Identify which cell holds the provided text, then report its (x, y) central coordinate. 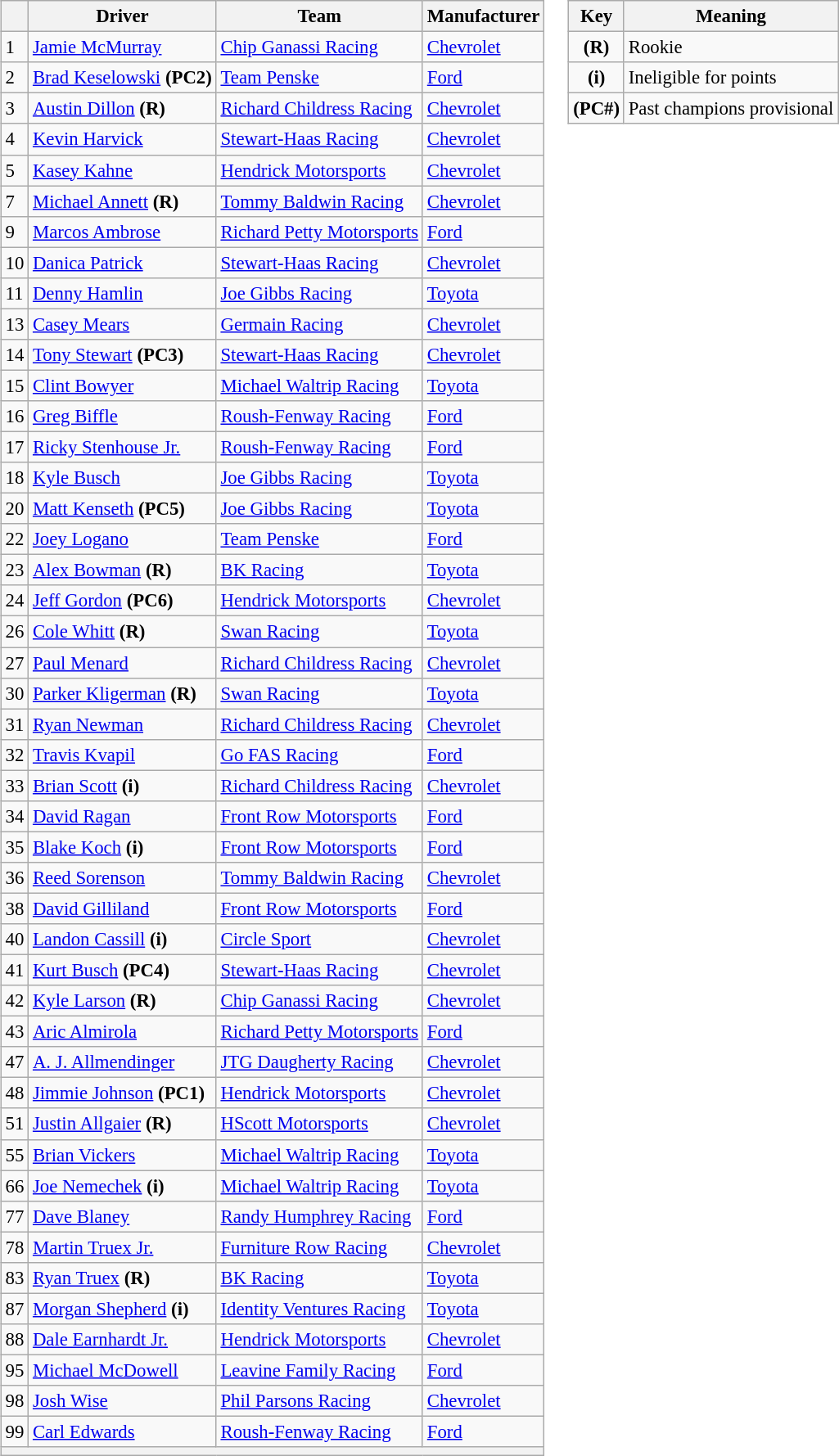
1 (15, 47)
Ricky Stenhouse Jr. (123, 447)
14 (15, 355)
Randy Humphrey Racing (319, 1216)
Joe Nemechek (i) (123, 1186)
98 (15, 1401)
Michael Annett (R) (123, 201)
66 (15, 1186)
Go FAS Racing (319, 755)
Kevin Harvick (123, 139)
Circle Sport (319, 940)
99 (15, 1431)
Identity Ventures Racing (319, 1309)
Kurt Busch (PC4) (123, 970)
Furniture Row Racing (319, 1247)
Dave Blaney (123, 1216)
Jeff Gordon (PC6) (123, 601)
Paul Menard (123, 662)
Past champions provisional (730, 109)
83 (15, 1278)
24 (15, 601)
Cole Whitt (R) (123, 632)
9 (15, 232)
A. J. Allmendinger (123, 1062)
26 (15, 632)
Justin Allgaier (R) (123, 1124)
31 (15, 724)
David Ragan (123, 816)
36 (15, 878)
David Gilliland (123, 908)
Blake Koch (i) (123, 847)
33 (15, 786)
5 (15, 170)
2 (15, 78)
Marcos Ambrose (123, 232)
13 (15, 324)
95 (15, 1370)
HScott Motorsports (319, 1124)
11 (15, 293)
Clint Bowyer (123, 385)
Brian Scott (i) (123, 786)
Reed Sorenson (123, 878)
10 (15, 263)
Joey Logano (123, 539)
Austin Dillon (R) (123, 109)
Driver (123, 16)
87 (15, 1309)
23 (15, 570)
Greg Biffle (123, 417)
Martin Truex Jr. (123, 1247)
Manufacturer (483, 16)
35 (15, 847)
Brad Keselowski (PC2) (123, 78)
Aric Almirola (123, 1032)
78 (15, 1247)
7 (15, 201)
Leavine Family Racing (319, 1370)
Danica Patrick (123, 263)
Casey Mears (123, 324)
17 (15, 447)
Alex Bowman (R) (123, 570)
Brian Vickers (123, 1155)
47 (15, 1062)
Matt Kenseth (PC5) (123, 509)
55 (15, 1155)
16 (15, 417)
Morgan Shepherd (i) (123, 1309)
Rookie (730, 47)
Phil Parsons Racing (319, 1401)
Parker Kligerman (R) (123, 693)
15 (15, 385)
42 (15, 1001)
48 (15, 1093)
Jimmie Johnson (PC1) (123, 1093)
Kyle Busch (123, 478)
Germain Racing (319, 324)
Kasey Kahne (123, 170)
88 (15, 1340)
77 (15, 1216)
41 (15, 970)
(i) (597, 78)
Team (319, 16)
27 (15, 662)
20 (15, 509)
22 (15, 539)
Meaning (730, 16)
(PC#) (597, 109)
38 (15, 908)
Key (597, 16)
51 (15, 1124)
3 (15, 109)
18 (15, 478)
(R) (597, 47)
Travis Kvapil (123, 755)
Ineligible for points (730, 78)
Jamie McMurray (123, 47)
Ryan Newman (123, 724)
Denny Hamlin (123, 293)
Tony Stewart (PC3) (123, 355)
40 (15, 940)
Carl Edwards (123, 1431)
JTG Daugherty Racing (319, 1062)
4 (15, 139)
30 (15, 693)
Ryan Truex (R) (123, 1278)
Dale Earnhardt Jr. (123, 1340)
32 (15, 755)
43 (15, 1032)
Landon Cassill (i) (123, 940)
Michael McDowell (123, 1370)
Kyle Larson (R) (123, 1001)
34 (15, 816)
Josh Wise (123, 1401)
